Output the (X, Y) coordinate of the center of the cell containing the given text.  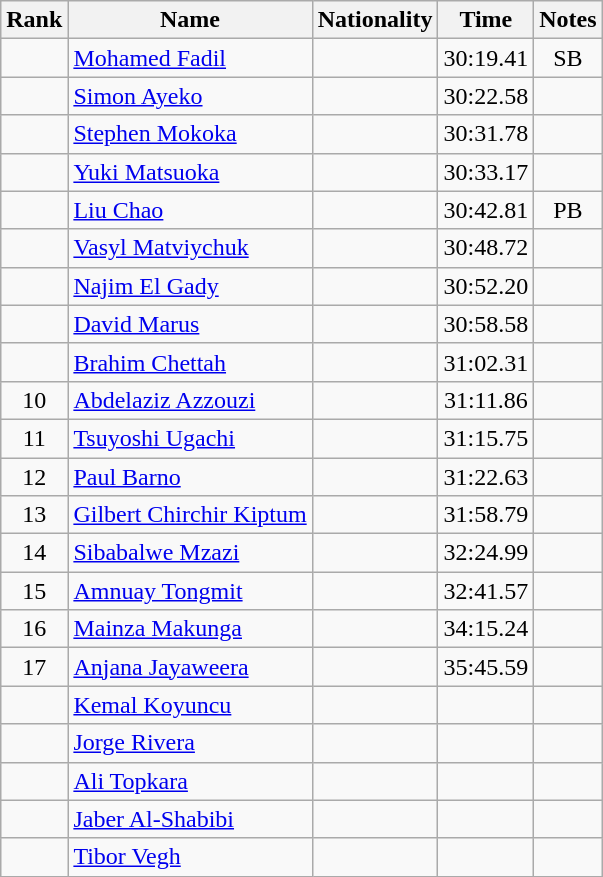
30:31.78 (486, 134)
Nationality (375, 20)
30:48.72 (486, 248)
Stephen Mokoka (190, 134)
15 (34, 591)
30:58.58 (486, 324)
Notes (568, 20)
Mainza Makunga (190, 629)
31:22.63 (486, 477)
Amnuay Tongmit (190, 591)
David Marus (190, 324)
PB (568, 210)
30:22.58 (486, 96)
30:19.41 (486, 58)
Kemal Koyuncu (190, 705)
12 (34, 477)
11 (34, 438)
Ali Topkara (190, 781)
34:15.24 (486, 629)
Paul Barno (190, 477)
Name (190, 20)
Sibabalwe Mzazi (190, 553)
30:33.17 (486, 172)
31:11.86 (486, 400)
31:58.79 (486, 515)
35:45.59 (486, 667)
Gilbert Chirchir Kiptum (190, 515)
Jorge Rivera (190, 743)
Tsuyoshi Ugachi (190, 438)
Simon Ayeko (190, 96)
31:02.31 (486, 362)
30:52.20 (486, 286)
Abdelaziz Azzouzi (190, 400)
Jaber Al-Shabibi (190, 819)
32:41.57 (486, 591)
SB (568, 58)
Najim El Gady (190, 286)
Liu Chao (190, 210)
31:15.75 (486, 438)
17 (34, 667)
32:24.99 (486, 553)
13 (34, 515)
Time (486, 20)
Tibor Vegh (190, 857)
Vasyl Matviychuk (190, 248)
30:42.81 (486, 210)
Anjana Jayaweera (190, 667)
Yuki Matsuoka (190, 172)
Rank (34, 20)
16 (34, 629)
Mohamed Fadil (190, 58)
Brahim Chettah (190, 362)
10 (34, 400)
14 (34, 553)
